Return the (X, Y) coordinate for the center point of the cell that contains the specified text.  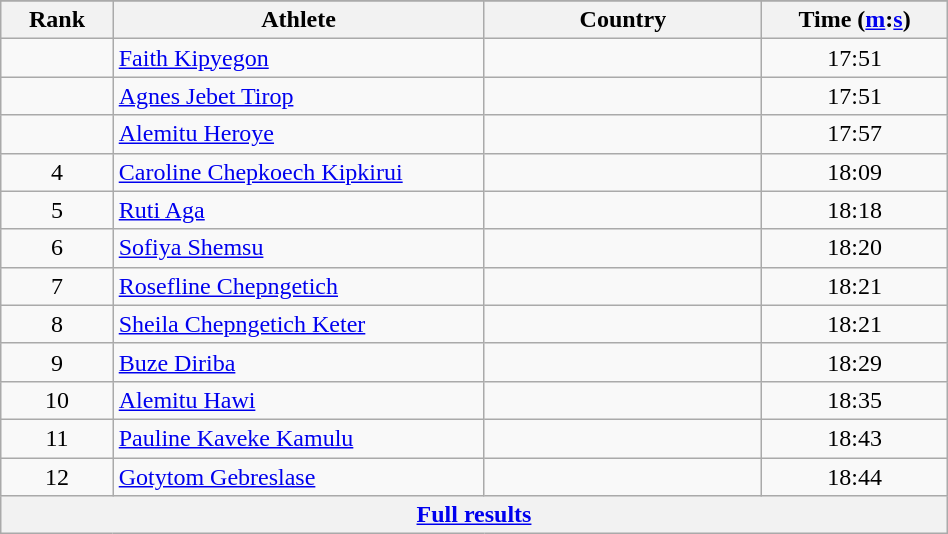
8 (57, 324)
5 (57, 210)
Caroline Chepkoech Kipkirui (298, 172)
6 (57, 248)
9 (57, 362)
Alemitu Heroye (298, 134)
Agnes Jebet Tirop (298, 96)
18:18 (854, 210)
Athlete (298, 20)
18:09 (854, 172)
12 (57, 477)
17:57 (854, 134)
Gotytom Gebreslase (298, 477)
4 (57, 172)
Faith Kipyegon (298, 58)
18:20 (854, 248)
Sheila Chepngetich Keter (298, 324)
18:29 (854, 362)
18:35 (854, 400)
11 (57, 438)
Buze Diriba (298, 362)
Alemitu Hawi (298, 400)
18:43 (854, 438)
Sofiya Shemsu (298, 248)
10 (57, 400)
7 (57, 286)
Ruti Aga (298, 210)
Country (623, 20)
Rank (57, 20)
Time (m:s) (854, 20)
18:44 (854, 477)
Full results (474, 515)
Rosefline Chepngetich (298, 286)
Pauline Kaveke Kamulu (298, 438)
